Capture the cell that displays the provided text and extract its [X, Y] central coordinate. 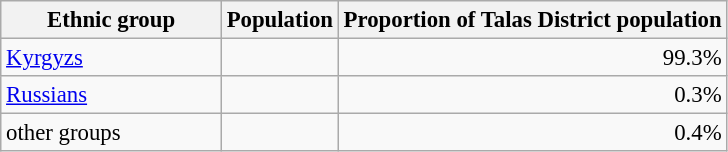
Proportion of Talas District population [532, 20]
0.4% [532, 133]
other groups [112, 133]
Ethnic group [112, 20]
Population [280, 20]
Kyrgyzs [112, 58]
0.3% [532, 95]
99.3% [532, 58]
Russians [112, 95]
